Search for the cell housing the specified text and yield its [X, Y] center coordinate. 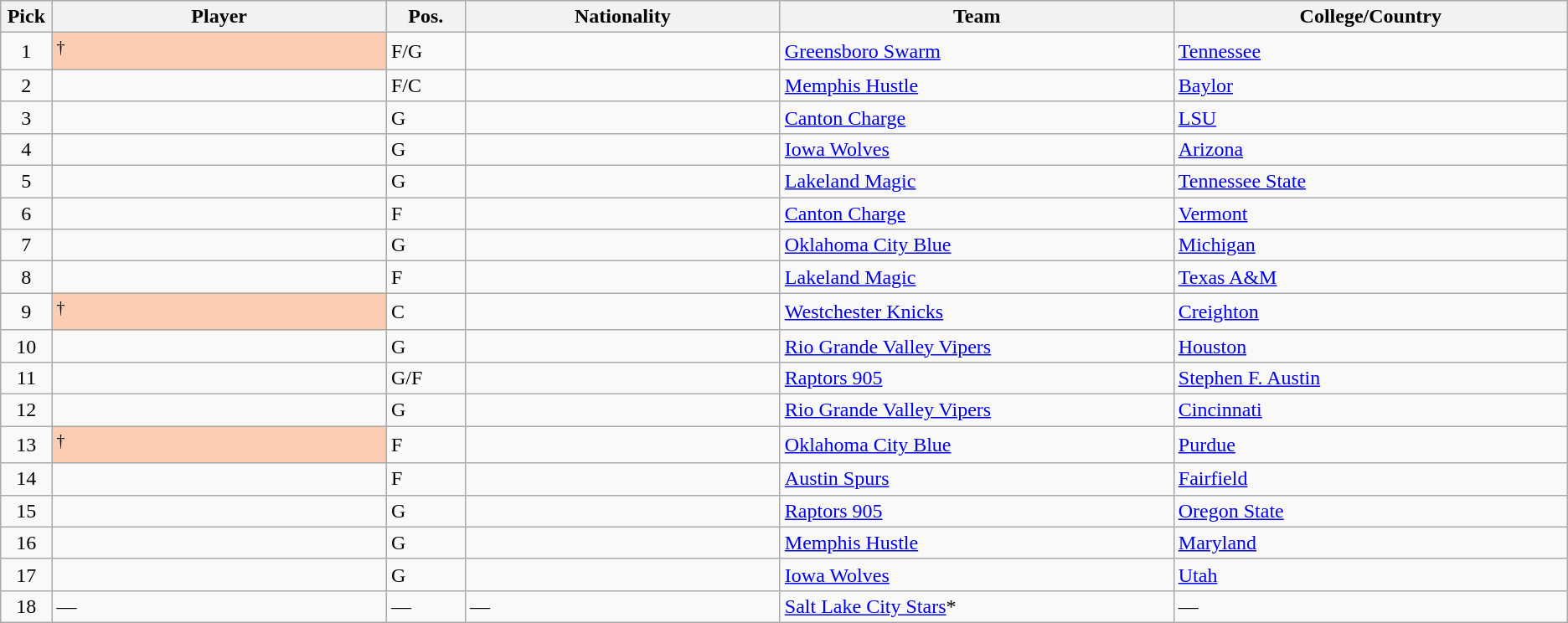
Westchester Knicks [977, 311]
12 [27, 409]
10 [27, 346]
Austin Spurs [977, 479]
Arizona [1370, 149]
Team [977, 17]
8 [27, 277]
Pos. [426, 17]
Stephen F. Austin [1370, 378]
Baylor [1370, 85]
Houston [1370, 346]
14 [27, 479]
1 [27, 52]
Purdue [1370, 445]
Tennessee State [1370, 182]
4 [27, 149]
Creighton [1370, 311]
13 [27, 445]
Fairfield [1370, 479]
16 [27, 543]
15 [27, 511]
11 [27, 378]
Player [219, 17]
Michigan [1370, 245]
3 [27, 117]
Nationality [622, 17]
Vermont [1370, 214]
18 [27, 606]
College/Country [1370, 17]
2 [27, 85]
Utah [1370, 574]
7 [27, 245]
Maryland [1370, 543]
Pick [27, 17]
Texas A&M [1370, 277]
5 [27, 182]
9 [27, 311]
G/F [426, 378]
F/G [426, 52]
Oregon State [1370, 511]
6 [27, 214]
Cincinnati [1370, 409]
17 [27, 574]
Tennessee [1370, 52]
Salt Lake City Stars* [977, 606]
C [426, 311]
F/C [426, 85]
Greensboro Swarm [977, 52]
LSU [1370, 117]
